Search for the cell housing the specified text and yield its (X, Y) center coordinate. 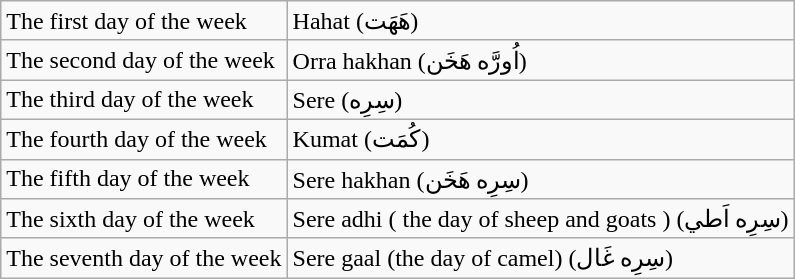
Sere adhi ( the day of sheep and goats ) (سِرِه اَطي) (540, 219)
The sixth day of the week (144, 219)
Orra hakhan (اُورَّه هَخَن) (540, 60)
The third day of the week (144, 100)
Kumat (كُمَت) (540, 139)
Sere (سِرِه) (540, 100)
Sere hakhan (سِرِه هَخَن) (540, 179)
Sere gaal (the day of camel) (سِرِه غَال) (540, 258)
The fifth day of the week (144, 179)
Hahat (هَهَت) (540, 21)
The seventh day of the week (144, 258)
The second day of the week (144, 60)
The fourth day of the week (144, 139)
The first day of the week (144, 21)
